Output the [x, y] coordinate of the center of the cell containing the given text.  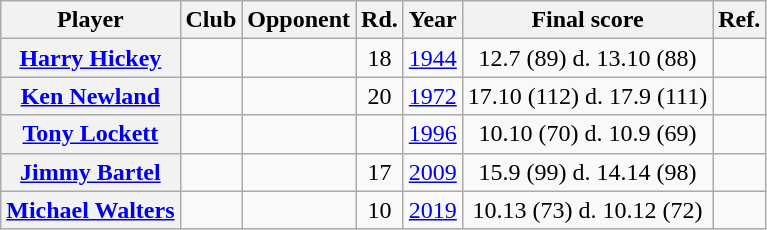
Harry Hickey [90, 58]
Michael Walters [90, 210]
1996 [432, 134]
1944 [432, 58]
Ref. [740, 20]
2019 [432, 210]
Final score [587, 20]
17.10 (112) d. 17.9 (111) [587, 96]
10 [380, 210]
Player [90, 20]
10.10 (70) d. 10.9 (69) [587, 134]
17 [380, 172]
Opponent [299, 20]
1972 [432, 96]
15.9 (99) d. 14.14 (98) [587, 172]
Jimmy Bartel [90, 172]
2009 [432, 172]
Year [432, 20]
20 [380, 96]
12.7 (89) d. 13.10 (88) [587, 58]
18 [380, 58]
Tony Lockett [90, 134]
Ken Newland [90, 96]
Club [211, 20]
Rd. [380, 20]
10.13 (73) d. 10.12 (72) [587, 210]
